For the text-containing cell, return its midpoint in [x, y] coordinate format. 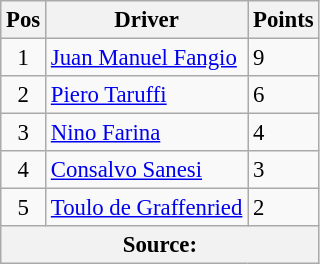
Piero Taruffi [147, 95]
6 [284, 95]
5 [24, 208]
Juan Manuel Fangio [147, 58]
Consalvo Sanesi [147, 170]
Points [284, 20]
Nino Farina [147, 133]
Toulo de Graffenried [147, 208]
1 [24, 58]
Pos [24, 20]
Source: [160, 245]
9 [284, 58]
Driver [147, 20]
